Scan for the cell matching the given text and deliver its (x, y) coordinate at center. 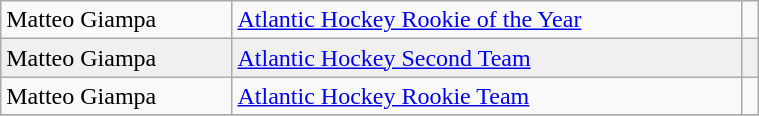
Atlantic Hockey Second Team (487, 58)
Atlantic Hockey Rookie Team (487, 96)
Atlantic Hockey Rookie of the Year (487, 20)
